Search for the cell housing the specified text and yield its [x, y] center coordinate. 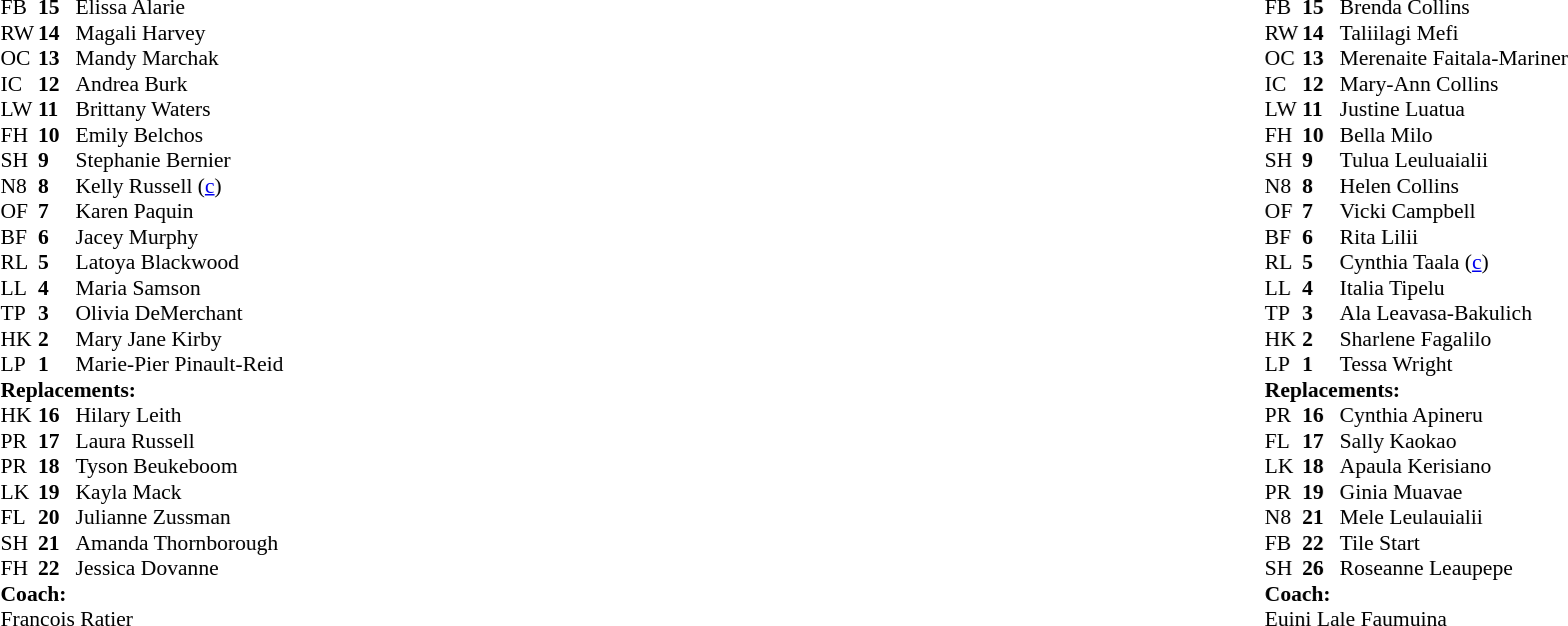
Cynthia Apineru [1454, 415]
Rita Lilii [1454, 237]
Mary Jane Kirby [180, 339]
Italia Tipelu [1454, 288]
Amanda Thornborough [180, 543]
Stephanie Bernier [180, 161]
Latoya Blackwood [180, 263]
Tile Start [1454, 543]
Apaula Kerisiano [1454, 467]
Olivia DeMerchant [180, 313]
Karen Paquin [180, 211]
Laura Russell [180, 441]
Kayla Mack [180, 492]
Sharlene Fagalilo [1454, 339]
Tessa Wright [1454, 365]
Hilary Leith [180, 415]
Roseanne Leaupepe [1454, 569]
Mary-Ann Collins [1454, 84]
Sally Kaokao [1454, 441]
Helen Collins [1454, 186]
Tyson Beukeboom [180, 467]
26 [1321, 569]
Ginia Muavae [1454, 492]
Bella Milo [1454, 135]
Andrea Burk [180, 84]
Brittany Waters [180, 109]
Marie-Pier Pinault-Reid [180, 365]
Merenaite Faitala-Mariner [1454, 59]
Tulua Leuluaialii [1454, 161]
Maria Samson [180, 288]
FB [1284, 543]
Julianne Zussman [180, 517]
Mandy Marchak [180, 59]
Kelly Russell (c) [180, 186]
Vicki Campbell [1454, 211]
Jacey Murphy [180, 237]
Jessica Dovanne [180, 569]
Magali Harvey [180, 33]
Mele Leulauialii [1454, 517]
Taliilagi Mefi [1454, 33]
Emily Belchos [180, 135]
Cynthia Taala (c) [1454, 263]
Ala Leavasa-Bakulich [1454, 313]
Justine Luatua [1454, 109]
20 [57, 517]
